Search for the cell housing the specified text and yield its (X, Y) center coordinate. 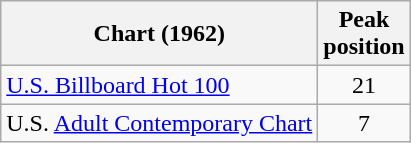
Chart (1962) (160, 34)
21 (364, 85)
U.S. Adult Contemporary Chart (160, 123)
Peakposition (364, 34)
7 (364, 123)
U.S. Billboard Hot 100 (160, 85)
